Scan for the cell matching the given text and deliver its (X, Y) coordinate at center. 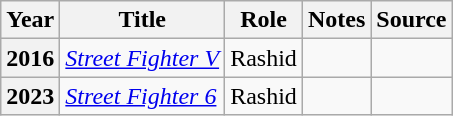
2023 (30, 96)
Source (412, 20)
Notes (336, 20)
Street Fighter 6 (142, 96)
Role (264, 20)
Street Fighter V (142, 58)
Title (142, 20)
Year (30, 20)
2016 (30, 58)
